Search for the cell housing the specified text and yield its (x, y) center coordinate. 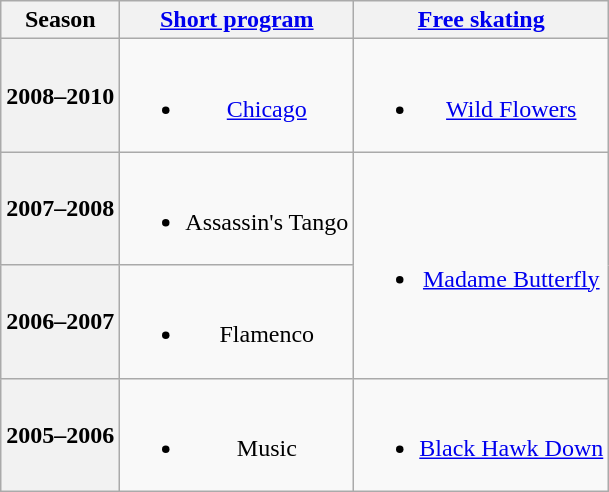
Black Hawk Down (482, 434)
Short program (237, 20)
Madame Butterfly (482, 265)
Music (237, 434)
Chicago (237, 96)
Wild Flowers (482, 96)
Flamenco (237, 322)
Season (60, 20)
2005–2006 (60, 434)
2006–2007 (60, 322)
Free skating (482, 20)
Assassin's Tango (237, 208)
2007–2008 (60, 208)
2008–2010 (60, 96)
